Scan for the cell matching the given text and deliver its (X, Y) coordinate at center. 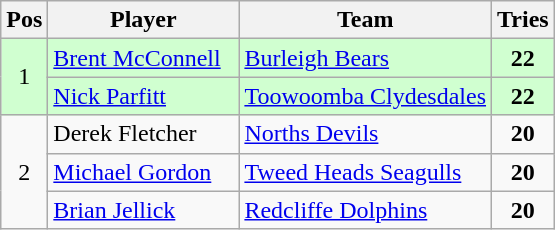
Tries (524, 20)
Derek Fletcher (144, 134)
Burleigh Bears (366, 58)
Redcliffe Dolphins (366, 210)
Toowoomba Clydesdales (366, 96)
Player (144, 20)
Brian Jellick (144, 210)
Tweed Heads Seagulls (366, 172)
Brent McConnell (144, 58)
Team (366, 20)
Pos (24, 20)
Norths Devils (366, 134)
Michael Gordon (144, 172)
2 (24, 172)
Nick Parfitt (144, 96)
1 (24, 77)
